Provide the [X, Y] coordinate of the cell's center where the given text is located.  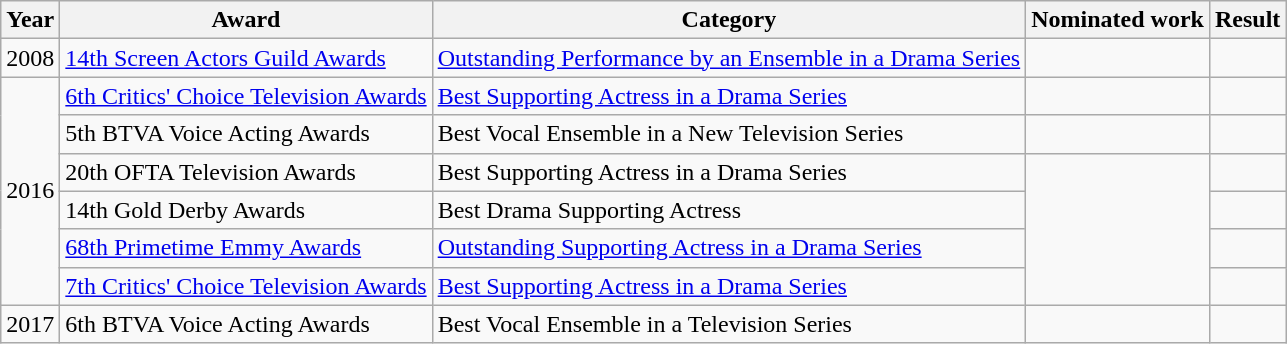
Best Vocal Ensemble in a Television Series [729, 324]
2017 [30, 324]
5th BTVA Voice Acting Awards [246, 134]
Best Drama Supporting Actress [729, 210]
Year [30, 20]
Category [729, 20]
Nominated work [1118, 20]
Award [246, 20]
Result [1247, 20]
14th Gold Derby Awards [246, 210]
Outstanding Supporting Actress in a Drama Series [729, 248]
Outstanding Performance by an Ensemble in a Drama Series [729, 58]
20th OFTA Television Awards [246, 172]
2016 [30, 191]
6th Critics' Choice Television Awards [246, 96]
14th Screen Actors Guild Awards [246, 58]
68th Primetime Emmy Awards [246, 248]
7th Critics' Choice Television Awards [246, 286]
2008 [30, 58]
Best Vocal Ensemble in a New Television Series [729, 134]
6th BTVA Voice Acting Awards [246, 324]
